Capture the cell that displays the provided text and extract its (X, Y) central coordinate. 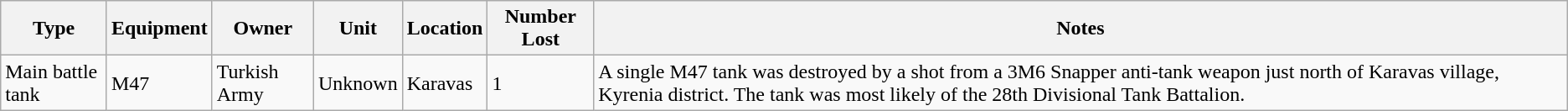
Unit (358, 29)
Owner (263, 29)
Type (54, 29)
Equipment (159, 29)
Turkish Army (263, 82)
Main battle tank (54, 82)
Number Lost (541, 29)
Unknown (358, 82)
Karavas (445, 82)
Notes (1081, 29)
1 (541, 82)
Location (445, 29)
M47 (159, 82)
